From the cell containing the given text, extract its center point as [x, y] coordinate. 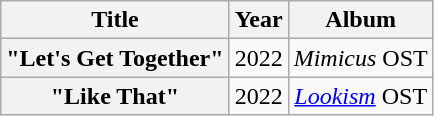
"Like That" [115, 96]
Album [360, 20]
"Let's Get Together" [115, 58]
Lookism OST [360, 96]
Mimicus OST [360, 58]
Title [115, 20]
Year [258, 20]
